From the cell containing the given text, extract its center point as (x, y) coordinate. 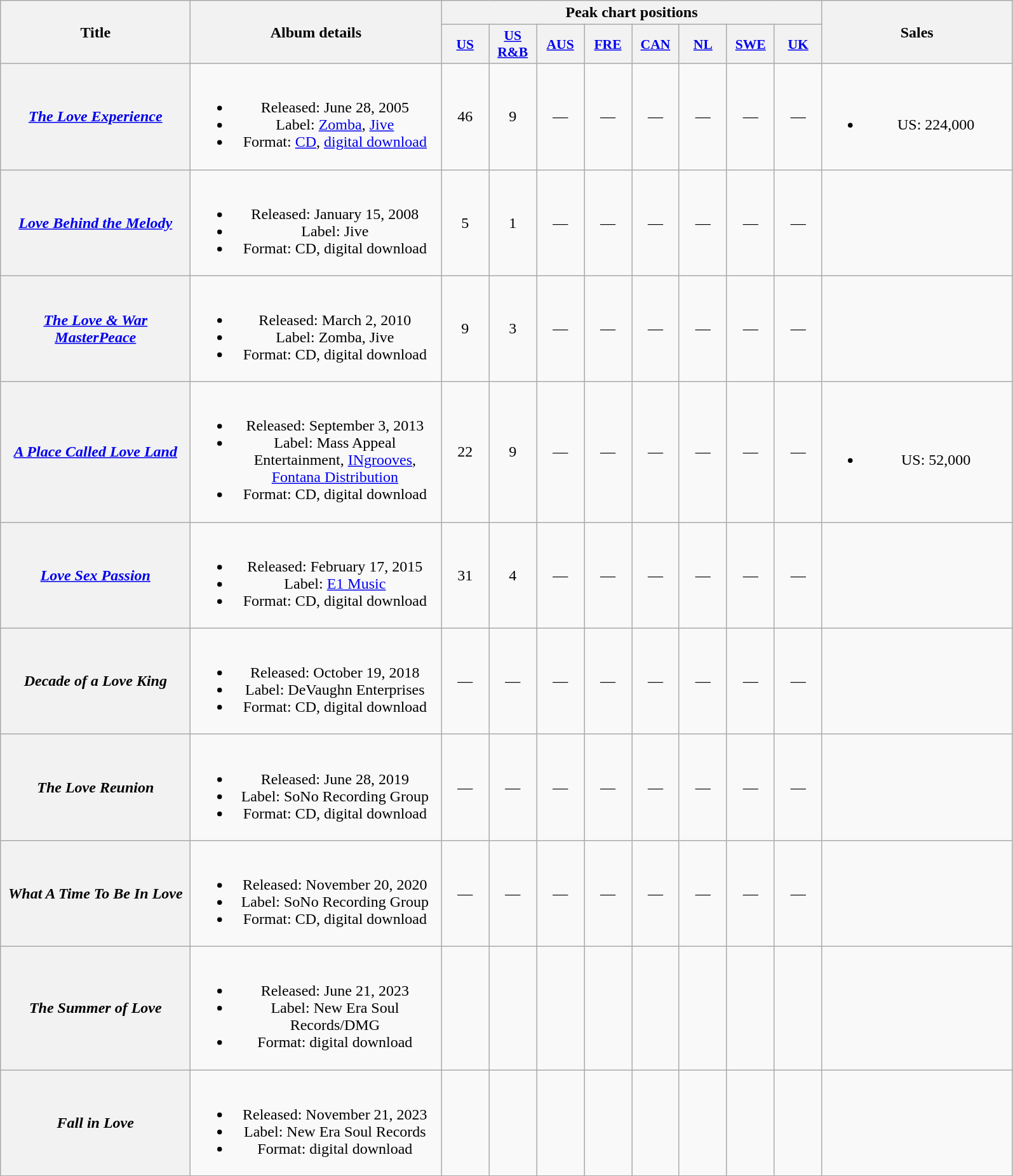
Released: September 3, 2013Label: Mass Appeal Entertainment, INgrooves, Fontana DistributionFormat: CD, digital download (316, 452)
US: 224,000 (917, 117)
31 (465, 575)
NL (702, 44)
The Love Reunion (95, 787)
Decade of a Love King (95, 681)
Released: June 28, 2019Label: SoNo Recording GroupFormat: CD, digital download (316, 787)
Released: June 21, 2023Label: New Era Soul Records/DMGFormat: digital download (316, 1008)
Released: June 28, 2005Label: Zomba, JiveFormat: CD, digital download (316, 117)
Fall in Love (95, 1123)
Love Behind the Melody (95, 222)
46 (465, 117)
Album details (316, 32)
The Love & War MasterPeace (95, 329)
A Place Called Love Land (95, 452)
22 (465, 452)
5 (465, 222)
CAN (655, 44)
Released: October 19, 2018Label: DeVaughn EnterprisesFormat: CD, digital download (316, 681)
USR&B (513, 44)
Released: January 15, 2008Label: JiveFormat: CD, digital download (316, 222)
SWE (751, 44)
The Love Experience (95, 117)
Love Sex Passion (95, 575)
Released: March 2, 2010Label: Zomba, JiveFormat: CD, digital download (316, 329)
US (465, 44)
Peak chart positions (631, 13)
US: 52,000 (917, 452)
UK (798, 44)
4 (513, 575)
Title (95, 32)
1 (513, 222)
Released: November 21, 2023Label: New Era Soul RecordsFormat: digital download (316, 1123)
Sales (917, 32)
3 (513, 329)
What A Time To Be In Love (95, 893)
FRE (608, 44)
Released: November 20, 2020Label: SoNo Recording GroupFormat: CD, digital download (316, 893)
The Summer of Love (95, 1008)
Released: February 17, 2015Label: E1 MusicFormat: CD, digital download (316, 575)
AUS (560, 44)
